Extract the [x, y] coordinate from the center of the cell holding the provided text.  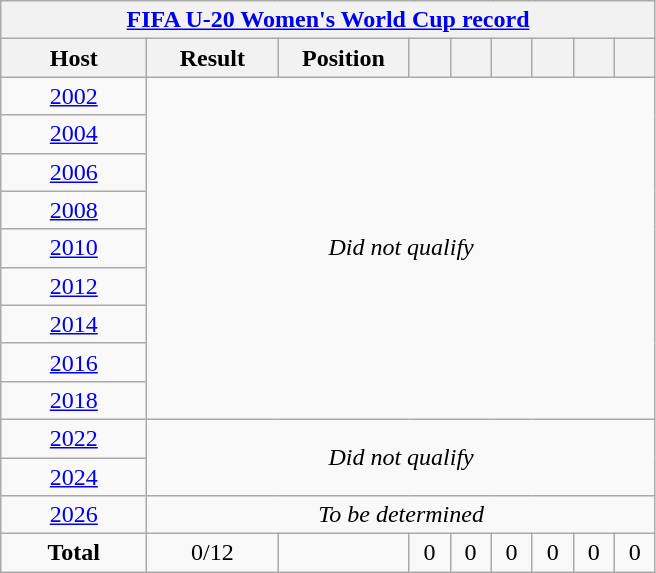
2024 [74, 477]
Result [212, 58]
FIFA U-20 Women's World Cup record [328, 20]
2016 [74, 362]
2014 [74, 324]
2004 [74, 134]
2010 [74, 248]
To be determined [401, 515]
Host [74, 58]
2008 [74, 210]
0/12 [212, 553]
2002 [74, 96]
2012 [74, 286]
2018 [74, 400]
2022 [74, 438]
Position [344, 58]
2006 [74, 172]
2026 [74, 515]
Total [74, 553]
